Locate the cell with the specified text and output its (X, Y) center coordinate. 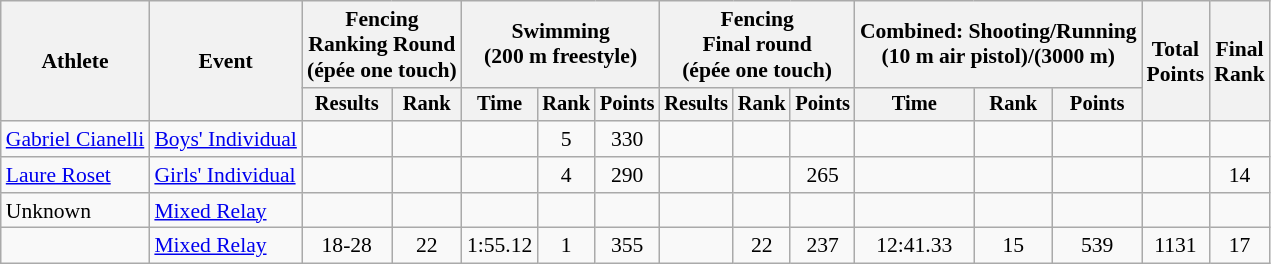
Girls' Individual (226, 175)
FinalRank (1240, 61)
15 (1014, 246)
Laure Roset (76, 175)
18-28 (347, 246)
Boys' Individual (226, 139)
265 (822, 175)
539 (1098, 246)
14 (1240, 175)
FencingRanking Round(épée one touch) (382, 44)
12:41.33 (914, 246)
1 (566, 246)
1131 (1176, 246)
1:55.12 (500, 246)
290 (627, 175)
5 (566, 139)
355 (627, 246)
Combined: Shooting/Running(10 m air pistol)/(3000 m) (998, 44)
Event (226, 61)
TotalPoints (1176, 61)
Unknown (76, 211)
Athlete (76, 61)
Swimming(200 m freestyle) (560, 44)
237 (822, 246)
FencingFinal round(épée one touch) (757, 44)
4 (566, 175)
330 (627, 139)
Gabriel Cianelli (76, 139)
17 (1240, 246)
